Return [X, Y] of the center of cell containing provided text 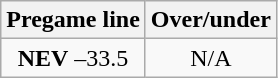
Pregame line [74, 20]
N/A [210, 58]
Over/under [210, 20]
NEV –33.5 [74, 58]
